Extract the [X, Y] coordinate from the center of the cell holding the provided text.  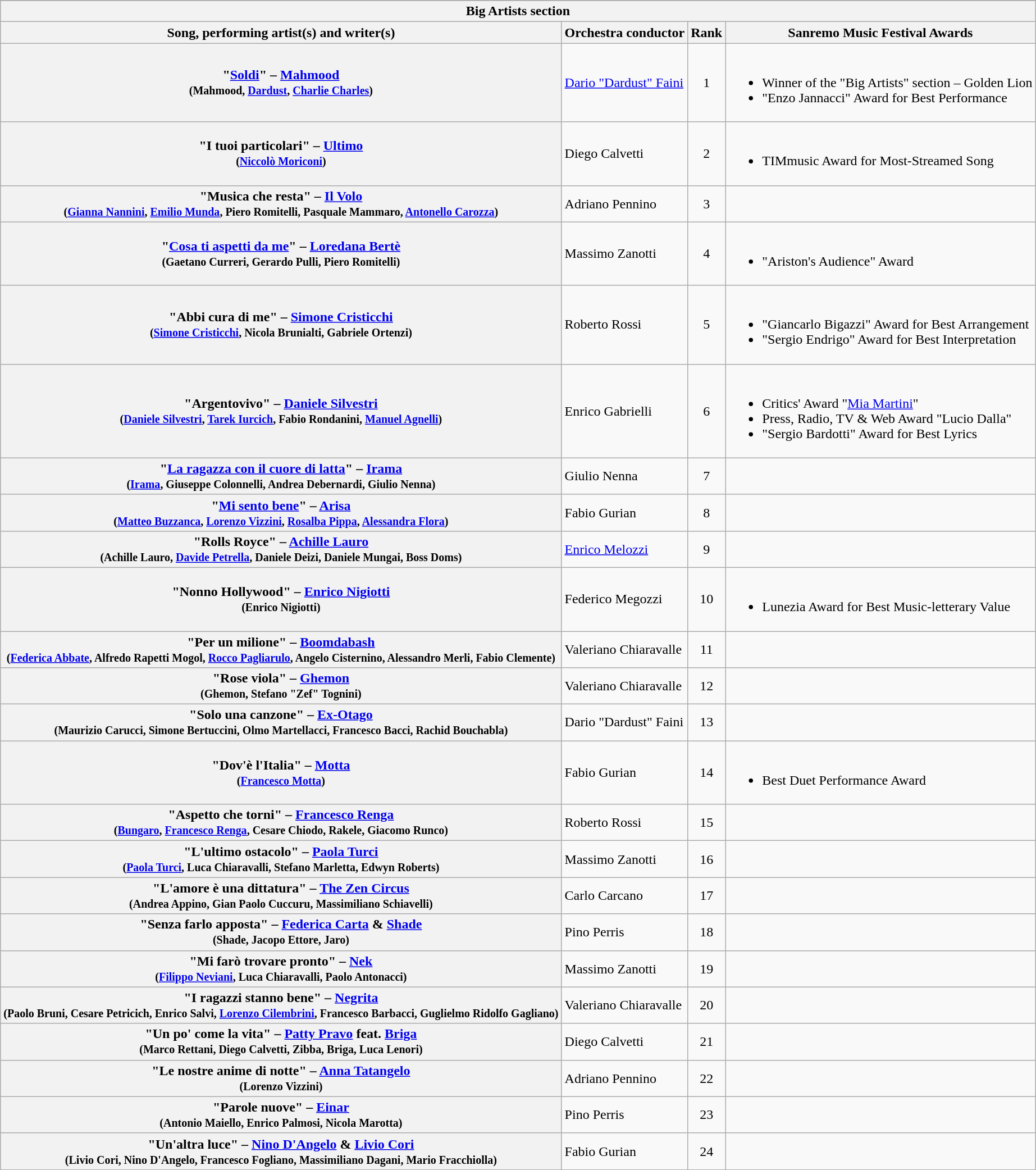
16 [706, 859]
Best Duet Performance Award [880, 773]
12 [706, 686]
9 [706, 549]
"Aspetto che torni" – Francesco Renga(Bungaro, Francesco Renga, Cesare Chiodo, Rakele, Giacomo Runco) [281, 822]
Rank [706, 33]
4 [706, 254]
"Mi farò trovare pronto" – Nek(Filippo Neviani, Luca Chiaravalli, Paolo Antonacci) [281, 968]
"Per un milione" – Boomdabash(Federica Abbate, Alfredo Rapetti Mogol, Rocco Pagliarulo, Angelo Cisternino, Alessandro Merli, Fabio Clemente) [281, 649]
21 [706, 1041]
1 [706, 83]
15 [706, 822]
"Parole nuove" – Einar(Antonio Maiello, Enrico Palmosi, Nicola Marotta) [281, 1114]
Winner of the "Big Artists" section – Golden Lion"Enzo Jannacci" Award for Best Performance [880, 83]
23 [706, 1114]
11 [706, 649]
Enrico Melozzi [624, 549]
5 [706, 325]
Giulio Nenna [624, 476]
"Argentovivo" – Daniele Silvestri(Daniele Silvestri, Tarek Iurcich, Fabio Rondanini, Manuel Agnelli) [281, 411]
7 [706, 476]
2 [706, 154]
"Solo una canzone" – Ex-Otago(Maurizio Carucci, Simone Bertuccini, Olmo Martellacci, Francesco Bacci, Rachid Bouchabla) [281, 722]
"Ariston's Audience" Award [880, 254]
"Un po' come la vita" – Patty Pravo feat. Briga(Marco Rettani, Diego Calvetti, Zibba, Briga, Luca Lenori) [281, 1041]
6 [706, 411]
Song, performing artist(s) and writer(s) [281, 33]
10 [706, 599]
19 [706, 968]
"Dov'è l'Italia" – Motta(Francesco Motta) [281, 773]
"Rose viola" – Ghemon(Ghemon, Stefano "Zef" Tognini) [281, 686]
"Soldi" – Mahmood(Mahmood, Dardust, Charlie Charles) [281, 83]
"Un'altra luce" – Nino D'Angelo & Livio Cori(Livio Cori, Nino D'Angelo, Francesco Fogliano, Massimiliano Dagani, Mario Fracchiolla) [281, 1151]
13 [706, 722]
"L'amore è una dittatura" – The Zen Circus(Andrea Appino, Gian Paolo Cuccuru, Massimiliano Schiavelli) [281, 895]
14 [706, 773]
"Cosa ti aspetti da me" – Loredana Bertè(Gaetano Curreri, Gerardo Pulli, Piero Romitelli) [281, 254]
Critics' Award "Mia Martini"Press, Radio, TV & Web Award "Lucio Dalla""Sergio Bardotti" Award for Best Lyrics [880, 411]
Lunezia Award for Best Music-letterary Value [880, 599]
"Giancarlo Bigazzi" Award for Best Arrangement"Sergio Endrigo" Award for Best Interpretation [880, 325]
3 [706, 203]
Carlo Carcano [624, 895]
"L'ultimo ostacolo" – Paola Turci(Paola Turci, Luca Chiaravalli, Stefano Marletta, Edwyn Roberts) [281, 859]
TIMmusic Award for Most-Streamed Song [880, 154]
Sanremo Music Festival Awards [880, 33]
Federico Megozzi [624, 599]
"La ragazza con il cuore di latta" – Irama(Irama, Giuseppe Colonnelli, Andrea Debernardi, Giulio Nenna) [281, 476]
24 [706, 1151]
"Nonno Hollywood" – Enrico Nigiotti(Enrico Nigiotti) [281, 599]
Enrico Gabrielli [624, 411]
18 [706, 932]
Orchestra conductor [624, 33]
22 [706, 1078]
"I tuoi particolari" – Ultimo(Niccolò Moriconi) [281, 154]
8 [706, 512]
"Senza farlo apposta" – Federica Carta & Shade(Shade, Jacopo Ettore, Jaro) [281, 932]
"Abbi cura di me" – Simone Cristicchi(Simone Cristicchi, Nicola Brunialti, Gabriele Ortenzi) [281, 325]
"Le nostre anime di notte" – Anna Tatangelo(Lorenzo Vizzini) [281, 1078]
"I ragazzi stanno bene" – Negrita(Paolo Bruni, Cesare Petricich, Enrico Salvi, Lorenzo Cilembrini, Francesco Barbacci, Guglielmo Ridolfo Gagliano) [281, 1005]
17 [706, 895]
"Mi sento bene" – Arisa(Matteo Buzzanca, Lorenzo Vizzini, Rosalba Pippa, Alessandra Flora) [281, 512]
20 [706, 1005]
Big Artists section [518, 11]
"Rolls Royce" – Achille Lauro (Achille Lauro, Davide Petrella, Daniele Deizi, Daniele Mungai, Boss Doms) [281, 549]
"Musica che resta" – Il Volo(Gianna Nannini, Emilio Munda, Piero Romitelli, Pasquale Mammaro, Antonello Carozza) [281, 203]
